Return (X, Y) of the center of cell containing provided text 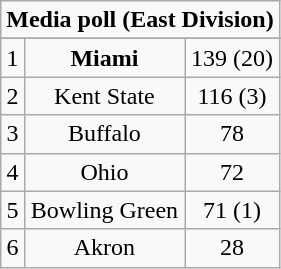
Bowling Green (104, 210)
5 (12, 210)
71 (1) (232, 210)
72 (232, 172)
Kent State (104, 96)
3 (12, 134)
2 (12, 96)
Miami (104, 58)
Buffalo (104, 134)
1 (12, 58)
28 (232, 248)
4 (12, 172)
6 (12, 248)
116 (3) (232, 96)
Ohio (104, 172)
78 (232, 134)
139 (20) (232, 58)
Media poll (East Division) (140, 20)
Akron (104, 248)
